Provide the [X, Y] coordinate of the cell's center where the given text is located.  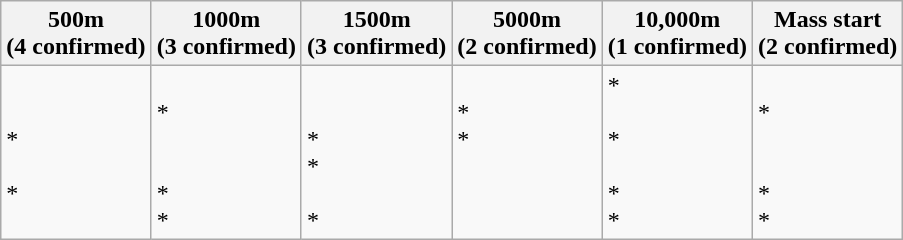
* * * * [677, 152]
1000m(3 confirmed) [226, 34]
10,000m(1 confirmed) [677, 34]
1500m(3 confirmed) [376, 34]
Mass start(2 confirmed) [828, 34]
5000m(2 confirmed) [527, 34]
500m(4 confirmed) [76, 34]
